Search for the cell housing the specified text and yield its [x, y] center coordinate. 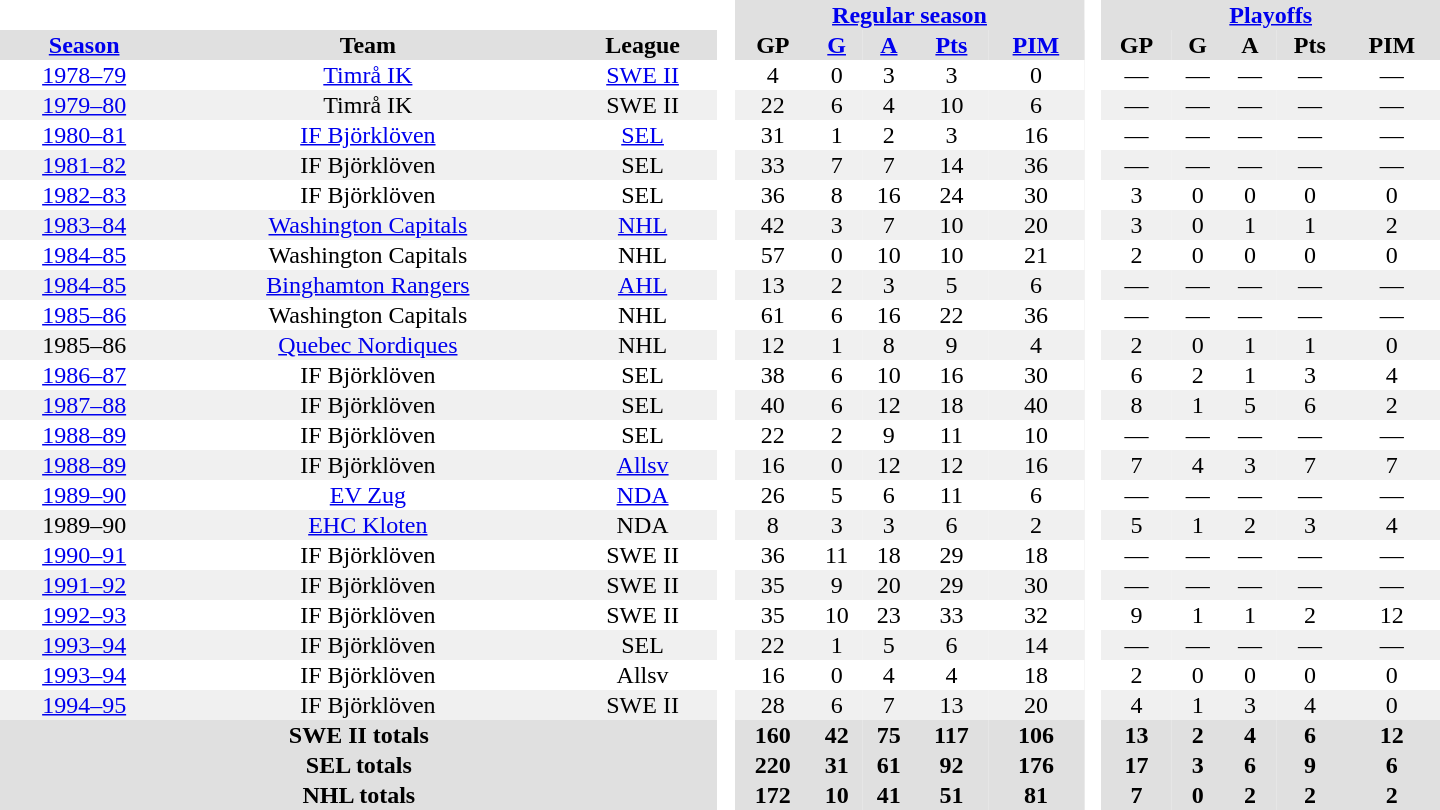
1992–93 [84, 615]
176 [1036, 765]
26 [772, 495]
21 [1036, 255]
League [642, 45]
106 [1036, 735]
81 [1036, 795]
57 [772, 255]
AHL [642, 285]
1980–81 [84, 135]
75 [889, 735]
EV Zug [368, 495]
1991–92 [84, 585]
1990–91 [84, 555]
Regular season [910, 15]
51 [952, 795]
1986–87 [84, 375]
32 [1036, 615]
1983–84 [84, 225]
220 [772, 765]
38 [772, 375]
41 [889, 795]
Quebec Nordiques [368, 345]
172 [772, 795]
1978–79 [84, 75]
SEL totals [359, 765]
160 [772, 735]
1994–95 [84, 705]
1981–82 [84, 165]
117 [952, 735]
Team [368, 45]
NHL totals [359, 795]
28 [772, 705]
Season [84, 45]
92 [952, 765]
1987–88 [84, 405]
SWE II totals [359, 735]
24 [952, 195]
1979–80 [84, 105]
Playoffs [1270, 15]
17 [1136, 765]
1982–83 [84, 195]
EHC Kloten [368, 525]
Binghamton Rangers [368, 285]
23 [889, 615]
